Pinpoint the cell where the given text exists, returning its [x, y] midpoint coordinate. 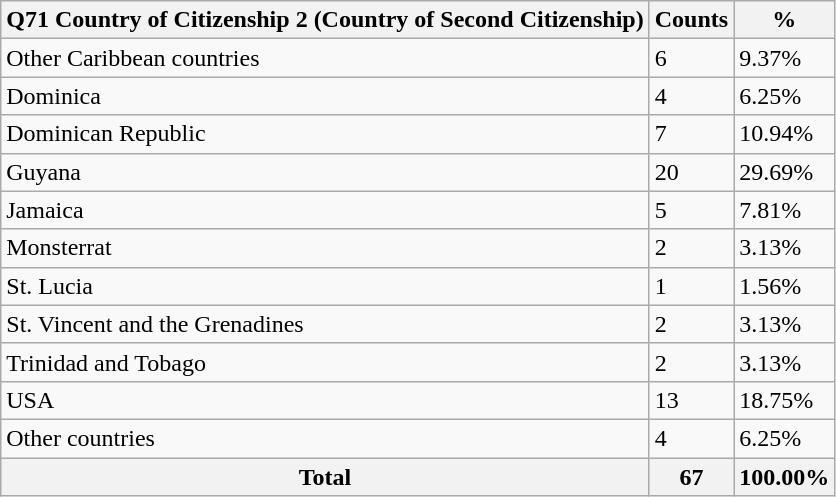
29.69% [784, 172]
Other Caribbean countries [325, 58]
18.75% [784, 400]
Guyana [325, 172]
Other countries [325, 438]
6 [691, 58]
St. Lucia [325, 286]
1 [691, 286]
% [784, 20]
7 [691, 134]
67 [691, 477]
9.37% [784, 58]
St. Vincent and the Grenadines [325, 324]
1.56% [784, 286]
Dominican Republic [325, 134]
USA [325, 400]
Monsterrat [325, 248]
100.00% [784, 477]
Trinidad and Tobago [325, 362]
Dominica [325, 96]
Counts [691, 20]
20 [691, 172]
13 [691, 400]
5 [691, 210]
Q71 Country of Citizenship 2 (Country of Second Citizenship) [325, 20]
7.81% [784, 210]
Jamaica [325, 210]
10.94% [784, 134]
Total [325, 477]
